Locate the cell with the specified text and output its (X, Y) center coordinate. 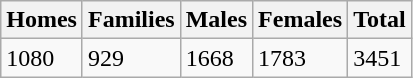
Males (216, 20)
3451 (380, 58)
Total (380, 20)
Homes (42, 20)
Females (300, 20)
Families (131, 20)
1080 (42, 58)
929 (131, 58)
1783 (300, 58)
1668 (216, 58)
